Detect which cell encompasses the target text, then output its (X, Y) center coordinate. 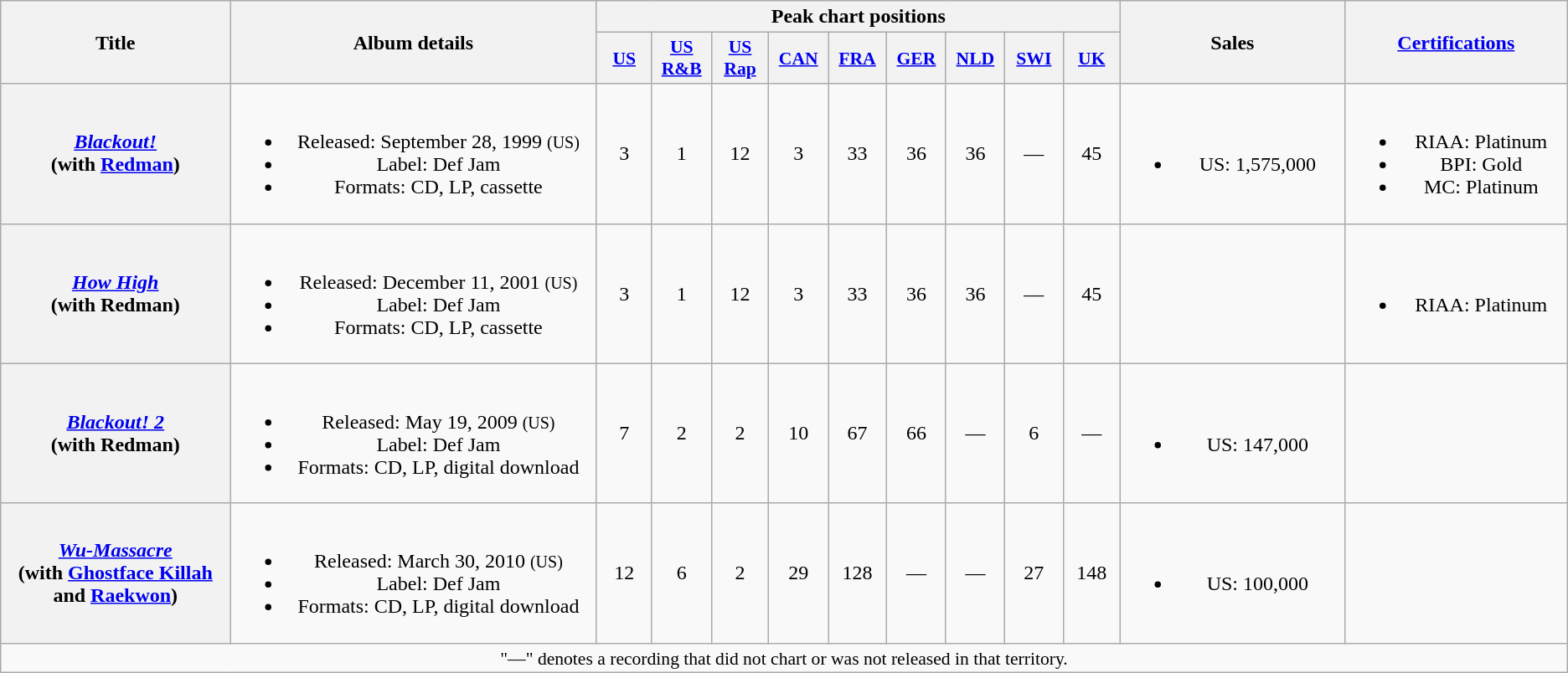
"—" denotes a recording that did not chart or was not released in that territory. (784, 658)
SWI (1034, 59)
FRA (857, 59)
US: 100,000 (1232, 573)
US: 147,000 (1232, 434)
Released: March 30, 2010 (US)Label: Def JamFormats: CD, LP, digital download (414, 573)
148 (1091, 573)
NLD (975, 59)
Certifications (1456, 42)
GER (916, 59)
USR&B (682, 59)
7 (624, 434)
Blackout! 2(with Redman) (116, 434)
27 (1034, 573)
Released: December 11, 2001 (US)Label: Def JamFormats: CD, LP, cassette (414, 293)
29 (799, 573)
Album details (414, 42)
Released: May 19, 2009 (US)Label: Def JamFormats: CD, LP, digital download (414, 434)
RIAA: Platinum (1456, 293)
RIAA: PlatinumBPI: GoldMC: Platinum (1456, 154)
Blackout!(with Redman) (116, 154)
Wu-Massacre(with Ghostface Killah and Raekwon) (116, 573)
CAN (799, 59)
Sales (1232, 42)
10 (799, 434)
67 (857, 434)
How High(with Redman) (116, 293)
66 (916, 434)
Peak chart positions (858, 17)
UK (1091, 59)
US (624, 59)
US: 1,575,000 (1232, 154)
Title (116, 42)
USRap (740, 59)
Released: September 28, 1999 (US)Label: Def JamFormats: CD, LP, cassette (414, 154)
128 (857, 573)
